Identify which cell holds the provided text, then report its (x, y) central coordinate. 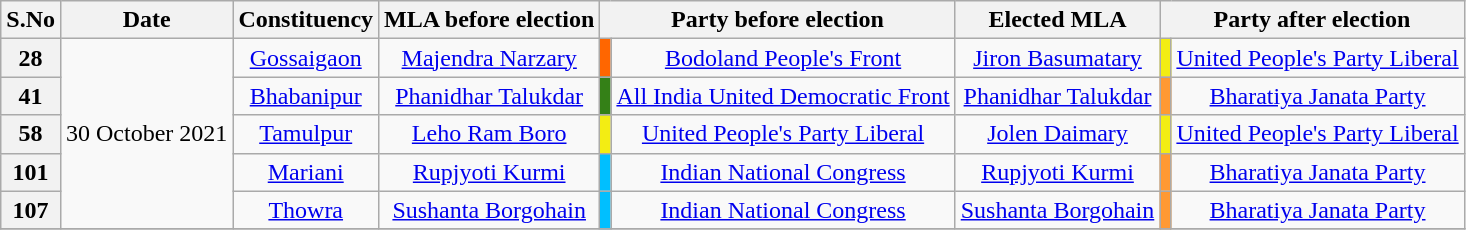
Bodoland People's Front (783, 58)
MLA before election (490, 20)
All India United Democratic Front (783, 96)
Party before election (778, 20)
Jiron Basumatary (1058, 58)
28 (31, 58)
Elected MLA (1058, 20)
Tamulpur (306, 134)
107 (31, 210)
Majendra Narzary (490, 58)
S.No (31, 20)
Constituency (306, 20)
Mariani (306, 172)
Gossaigaon (306, 58)
Jolen Daimary (1058, 134)
41 (31, 96)
101 (31, 172)
Party after election (1312, 20)
Leho Ram Boro (490, 134)
Bhabanipur (306, 96)
58 (31, 134)
Date (146, 20)
30 October 2021 (146, 134)
Thowra (306, 210)
